Return (X, Y) of the center of cell containing provided text 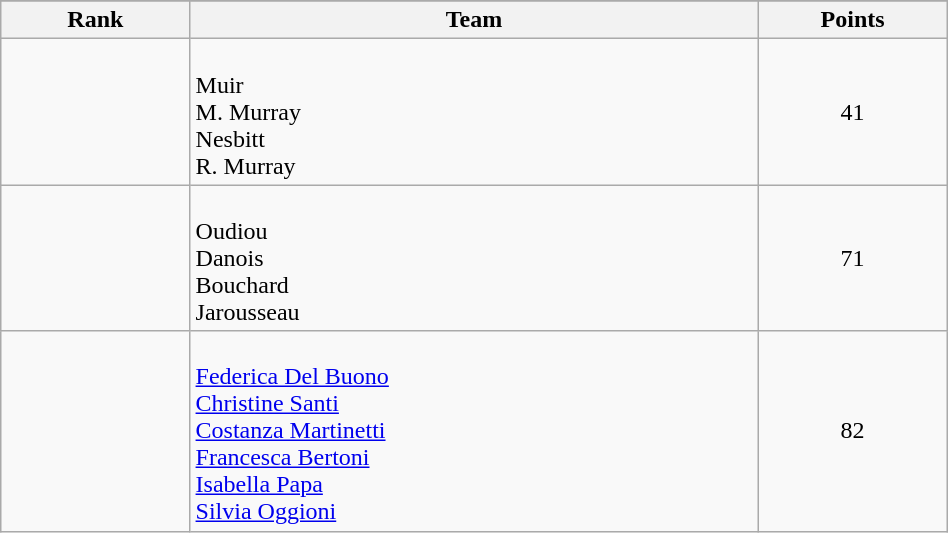
Team (474, 20)
OudiouDanoisBouchardJarousseau (474, 258)
MuirM. MurrayNesbittR. Murray (474, 112)
71 (852, 258)
Points (852, 20)
Federica Del BuonoChristine SantiCostanza MartinettiFrancesca BertoniIsabella PapaSilvia Oggioni (474, 431)
82 (852, 431)
Rank (96, 20)
41 (852, 112)
